Return (x, y) of the center of cell containing provided text 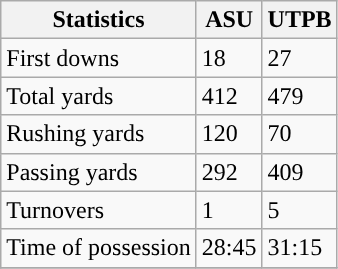
Rushing yards (99, 134)
UTPB (300, 20)
5 (300, 210)
27 (300, 58)
18 (229, 58)
Turnovers (99, 210)
28:45 (229, 248)
Passing yards (99, 172)
31:15 (300, 248)
ASU (229, 20)
292 (229, 172)
120 (229, 134)
Total yards (99, 96)
1 (229, 210)
Time of possession (99, 248)
Statistics (99, 20)
409 (300, 172)
412 (229, 96)
479 (300, 96)
70 (300, 134)
First downs (99, 58)
